Capture the cell that displays the provided text and extract its (x, y) central coordinate. 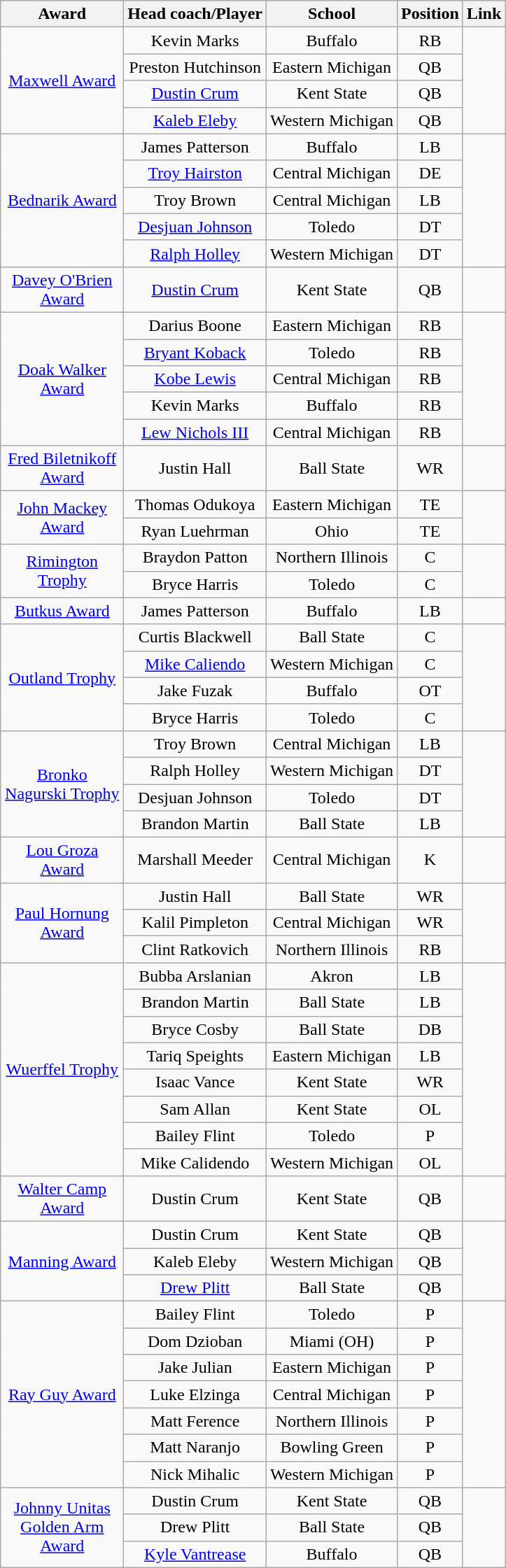
Preston Hutchinson (195, 67)
Johnny Unitas Golden Arm Award (62, 1527)
Award (62, 14)
Clint Ratkovich (195, 949)
Jake Fuzak (195, 691)
Kobe Lewis (195, 379)
Bryant Koback (195, 352)
Walter Camp Award (62, 1198)
Sam Allan (195, 1109)
DB (430, 1029)
Link (484, 14)
OT (430, 691)
Mike Calidendo (195, 1162)
Wuerffel Trophy (62, 1069)
Matt Naranjo (195, 1448)
John Mackey Award (62, 518)
K (430, 861)
Bronko Nagurski Trophy (62, 784)
Jake Julian (195, 1368)
Dom Dzioban (195, 1341)
Kyle Vantrease (195, 1554)
Rimington Trophy (62, 571)
Bowling Green (332, 1448)
Bubba Arslanian (195, 976)
Curtis Blackwell (195, 637)
Tariq Speights (195, 1056)
Matt Ference (195, 1421)
Nick Mihalic (195, 1474)
Bednarik Award (62, 200)
Marshall Meeder (195, 861)
Doak Walker Award (62, 379)
Darius Boone (195, 325)
Davey O'Brien Award (62, 290)
Isaac Vance (195, 1082)
Mike Caliendo (195, 664)
Ryan Luehrman (195, 531)
Ohio (332, 531)
Fred Biletnikoff Award (62, 469)
Lew Nichols III (195, 432)
Lou Groza Award (62, 861)
Manning Award (62, 1261)
Butkus Award (62, 611)
Akron (332, 976)
Thomas Odukoya (195, 504)
Outland Trophy (62, 677)
Kalil Pimpleton (195, 923)
Position (430, 14)
Braydon Patton (195, 558)
Miami (OH) (332, 1341)
Luke Elzinga (195, 1394)
Bryce Cosby (195, 1029)
Paul Hornung Award (62, 923)
Head coach/Player (195, 14)
Ray Guy Award (62, 1394)
Troy Hairston (195, 174)
Maxwell Award (62, 80)
DE (430, 174)
School (332, 14)
